Output the (X, Y) coordinate of the center of the cell containing the given text.  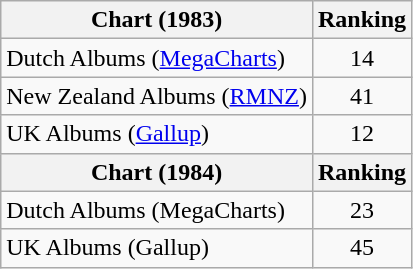
45 (362, 248)
Chart (1984) (157, 172)
41 (362, 96)
New Zealand Albums (RMNZ) (157, 96)
12 (362, 134)
Chart (1983) (157, 20)
23 (362, 210)
14 (362, 58)
